Provide the [x, y] coordinate of the cell's center where the given text is located.  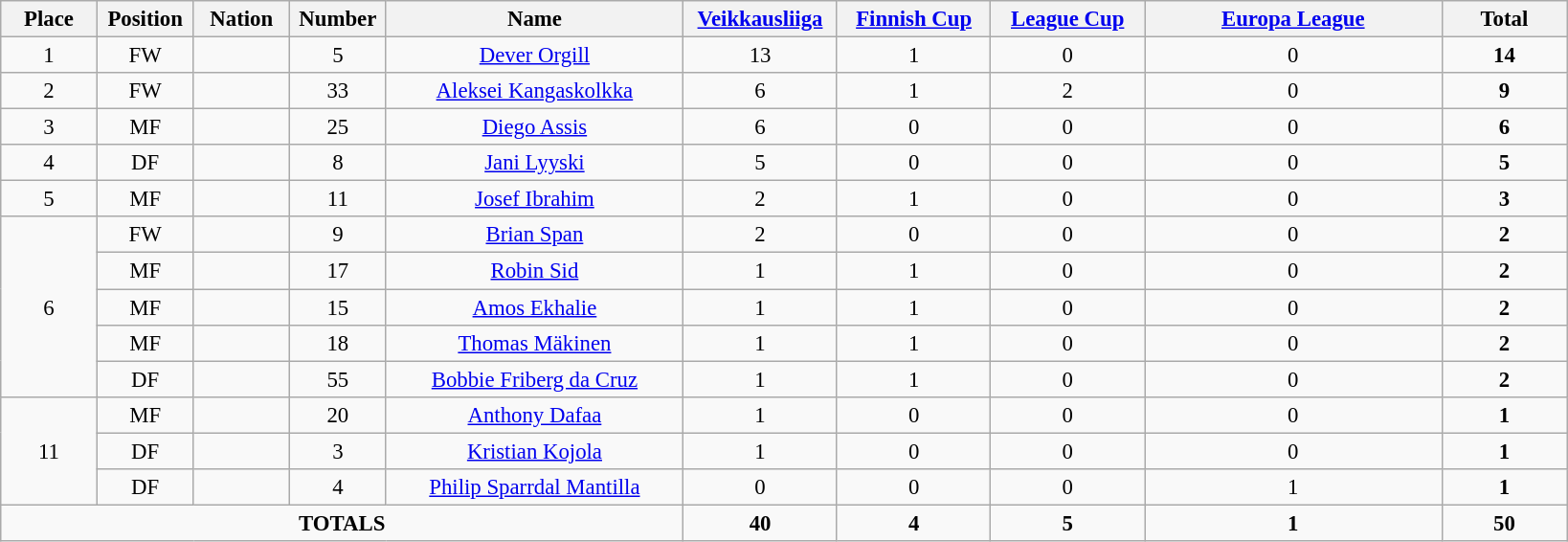
8 [339, 163]
Bobbie Friberg da Cruz [534, 379]
18 [339, 343]
Finnish Cup [913, 19]
17 [339, 271]
Thomas Mäkinen [534, 343]
20 [339, 415]
Position [146, 19]
25 [339, 127]
League Cup [1068, 19]
Josef Ibrahim [534, 199]
33 [339, 91]
Place [50, 19]
Dever Orgill [534, 56]
Robin Sid [534, 271]
14 [1505, 56]
Name [534, 19]
Philip Sparrdal Mantilla [534, 487]
Kristian Kojola [534, 451]
Number [339, 19]
Anthony Dafaa [534, 415]
15 [339, 307]
TOTALS [343, 523]
Europa League [1294, 19]
Total [1505, 19]
55 [339, 379]
Jani Lyyski [534, 163]
50 [1505, 523]
Diego Assis [534, 127]
Amos Ekhalie [534, 307]
13 [760, 56]
Aleksei Kangaskolkka [534, 91]
Brian Span [534, 235]
40 [760, 523]
Nation [241, 19]
Veikkausliiga [760, 19]
